For the text-containing cell, return its midpoint in [X, Y] coordinate format. 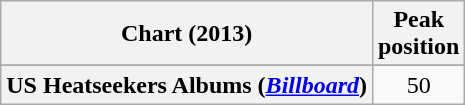
US Heatseekers Albums (Billboard) [187, 85]
Chart (2013) [187, 34]
50 [418, 85]
Peakposition [418, 34]
